Provide the [X, Y] coordinate of the cell's center where the given text is located.  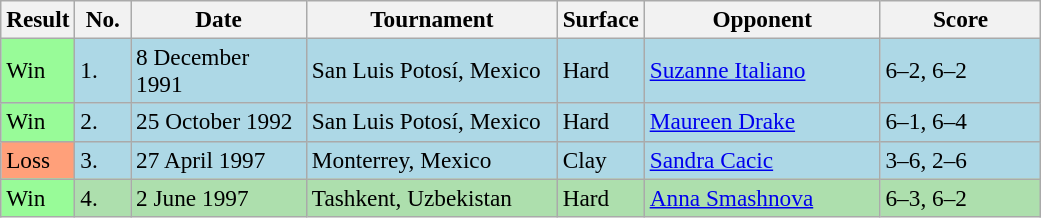
8 December 1991 [219, 70]
6–1, 6–4 [960, 122]
2. [103, 122]
Sandra Cacic [762, 160]
Surface [600, 19]
Score [960, 19]
1. [103, 70]
2 June 1997 [219, 197]
Clay [600, 160]
6–2, 6–2 [960, 70]
4. [103, 197]
Suzanne Italiano [762, 70]
Maureen Drake [762, 122]
3–6, 2–6 [960, 160]
No. [103, 19]
Tashkent, Uzbekistan [432, 197]
Opponent [762, 19]
Anna Smashnova [762, 197]
Monterrey, Mexico [432, 160]
Date [219, 19]
Loss [38, 160]
3. [103, 160]
6–3, 6–2 [960, 197]
27 April 1997 [219, 160]
25 October 1992 [219, 122]
Result [38, 19]
Tournament [432, 19]
